Detect which cell encompasses the target text, then output its [X, Y] center coordinate. 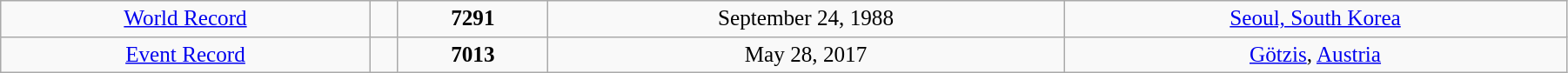
September 24, 1988 [806, 19]
World Record [185, 19]
7291 [472, 19]
Seoul, South Korea [1316, 19]
7013 [472, 55]
Event Record [185, 55]
May 28, 2017 [806, 55]
Götzis, Austria [1316, 55]
